Search for the cell housing the specified text and yield its [X, Y] center coordinate. 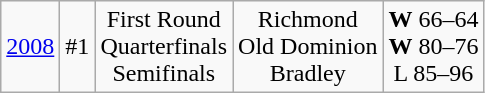
RichmondOld DominionBradley [308, 47]
W 66–64W 80–76L 85–96 [434, 47]
#1 [78, 47]
First RoundQuarterfinalsSemifinals [164, 47]
2008 [30, 47]
